Find where the given text appears and provide that cell's center as [x, y] coordinate. 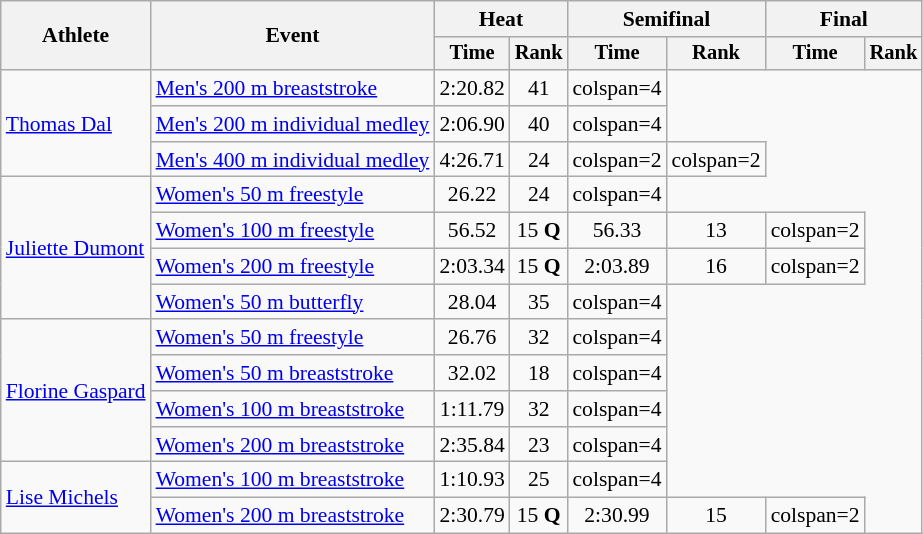
Athlete [76, 36]
Women's 100 m freestyle [293, 231]
Men's 200 m breaststroke [293, 88]
Men's 400 m individual medley [293, 160]
40 [539, 124]
16 [716, 267]
Women's 200 m freestyle [293, 267]
13 [716, 231]
Lise Michels [76, 498]
32.02 [472, 373]
2:03.89 [616, 267]
26.76 [472, 338]
Men's 200 m individual medley [293, 124]
Semifinal [666, 19]
28.04 [472, 302]
2:30.99 [616, 516]
15 [716, 516]
26.22 [472, 195]
2:03.34 [472, 267]
Women's 50 m butterfly [293, 302]
Juliette Dumont [76, 248]
25 [539, 480]
18 [539, 373]
Event [293, 36]
2:20.82 [472, 88]
1:10.93 [472, 480]
Florine Gaspard [76, 391]
23 [539, 445]
2:35.84 [472, 445]
Women's 50 m breaststroke [293, 373]
Thomas Dal [76, 124]
2:30.79 [472, 516]
56.33 [616, 231]
35 [539, 302]
Final [844, 19]
1:11.79 [472, 409]
4:26.71 [472, 160]
2:06.90 [472, 124]
Heat [500, 19]
56.52 [472, 231]
41 [539, 88]
